From the cell containing the given text, extract its center point as [x, y] coordinate. 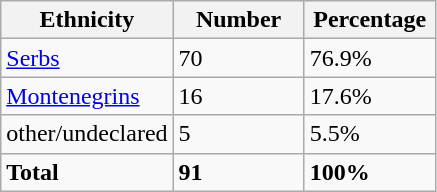
17.6% [370, 96]
Montenegrins [87, 96]
5 [238, 134]
Percentage [370, 20]
Serbs [87, 58]
Ethnicity [87, 20]
Total [87, 172]
91 [238, 172]
5.5% [370, 134]
76.9% [370, 58]
16 [238, 96]
other/undeclared [87, 134]
70 [238, 58]
100% [370, 172]
Number [238, 20]
